Return [x, y] of the center of cell containing provided text 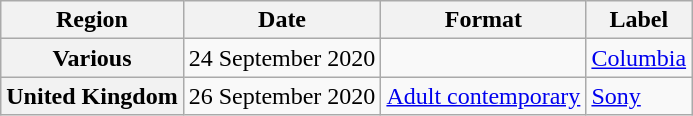
Region [92, 20]
Label [639, 20]
Columbia [639, 58]
Various [92, 58]
Date [282, 20]
United Kingdom [92, 96]
24 September 2020 [282, 58]
Format [484, 20]
Adult contemporary [484, 96]
Sony [639, 96]
26 September 2020 [282, 96]
